From the cell containing the given text, extract its center point as (x, y) coordinate. 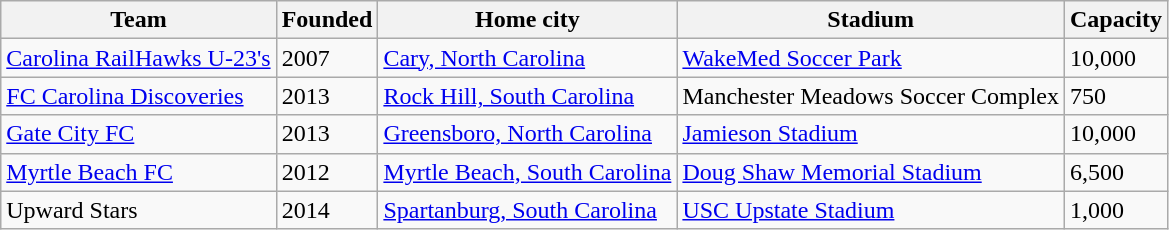
Myrtle Beach, South Carolina (528, 172)
WakeMed Soccer Park (871, 58)
Rock Hill, South Carolina (528, 96)
FC Carolina Discoveries (138, 96)
Team (138, 20)
Spartanburg, South Carolina (528, 210)
Greensboro, North Carolina (528, 134)
Manchester Meadows Soccer Complex (871, 96)
Cary, North Carolina (528, 58)
2014 (327, 210)
Gate City FC (138, 134)
Carolina RailHawks U-23's (138, 58)
Upward Stars (138, 210)
USC Upstate Stadium (871, 210)
Myrtle Beach FC (138, 172)
Stadium (871, 20)
Doug Shaw Memorial Stadium (871, 172)
Capacity (1116, 20)
2012 (327, 172)
Founded (327, 20)
2007 (327, 58)
6,500 (1116, 172)
Jamieson Stadium (871, 134)
1,000 (1116, 210)
Home city (528, 20)
750 (1116, 96)
